Capture the cell that displays the provided text and extract its (X, Y) central coordinate. 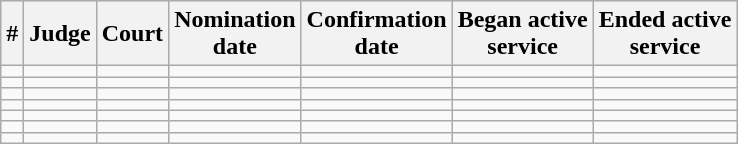
Judge (60, 34)
# (12, 34)
Nominationdate (235, 34)
Confirmationdate (376, 34)
Began activeservice (522, 34)
Court (132, 34)
Ended activeservice (665, 34)
